Return the (x, y) coordinate for the center point of the cell that contains the specified text.  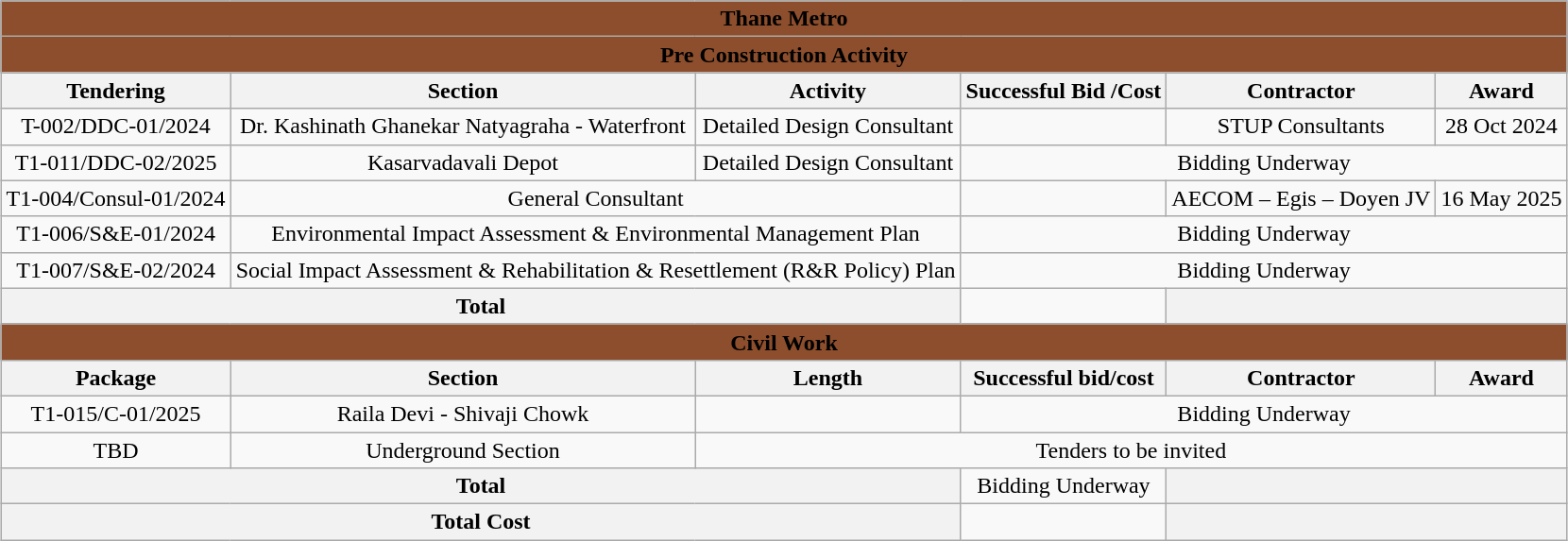
28 Oct 2024 (1502, 127)
TBD (115, 450)
Kasarvadavali Depot (463, 162)
Package (115, 378)
Tenders to be invited (1132, 450)
T1-006/S&E-01/2024 (115, 234)
Total Cost (481, 522)
Social Impact Assessment & Rehabilitation & Resettlement (R&R Policy) Plan (595, 270)
Successful bid/cost (1064, 378)
STUP Consultants (1302, 127)
Raila Devi - Shivaji Chowk (463, 414)
T1-011/DDC-02/2025 (115, 162)
T1-015/C-01/2025 (115, 414)
Pre Construction Activity (784, 55)
Successful Bid /Cost (1064, 91)
T-002/DDC-01/2024 (115, 127)
AECOM – Egis – Doyen JV (1302, 198)
T1-004/Consul-01/2024 (115, 198)
Underground Section (463, 450)
Activity (827, 91)
16 May 2025 (1502, 198)
Thane Metro (784, 19)
Civil Work (784, 342)
Environmental Impact Assessment & Environmental Management Plan (595, 234)
Length (827, 378)
Dr. Kashinath Ghanekar Natyagraha - Waterfront (463, 127)
Tendering (115, 91)
General Consultant (595, 198)
T1-007/S&E-02/2024 (115, 270)
